Capture the cell that displays the provided text and extract its (X, Y) central coordinate. 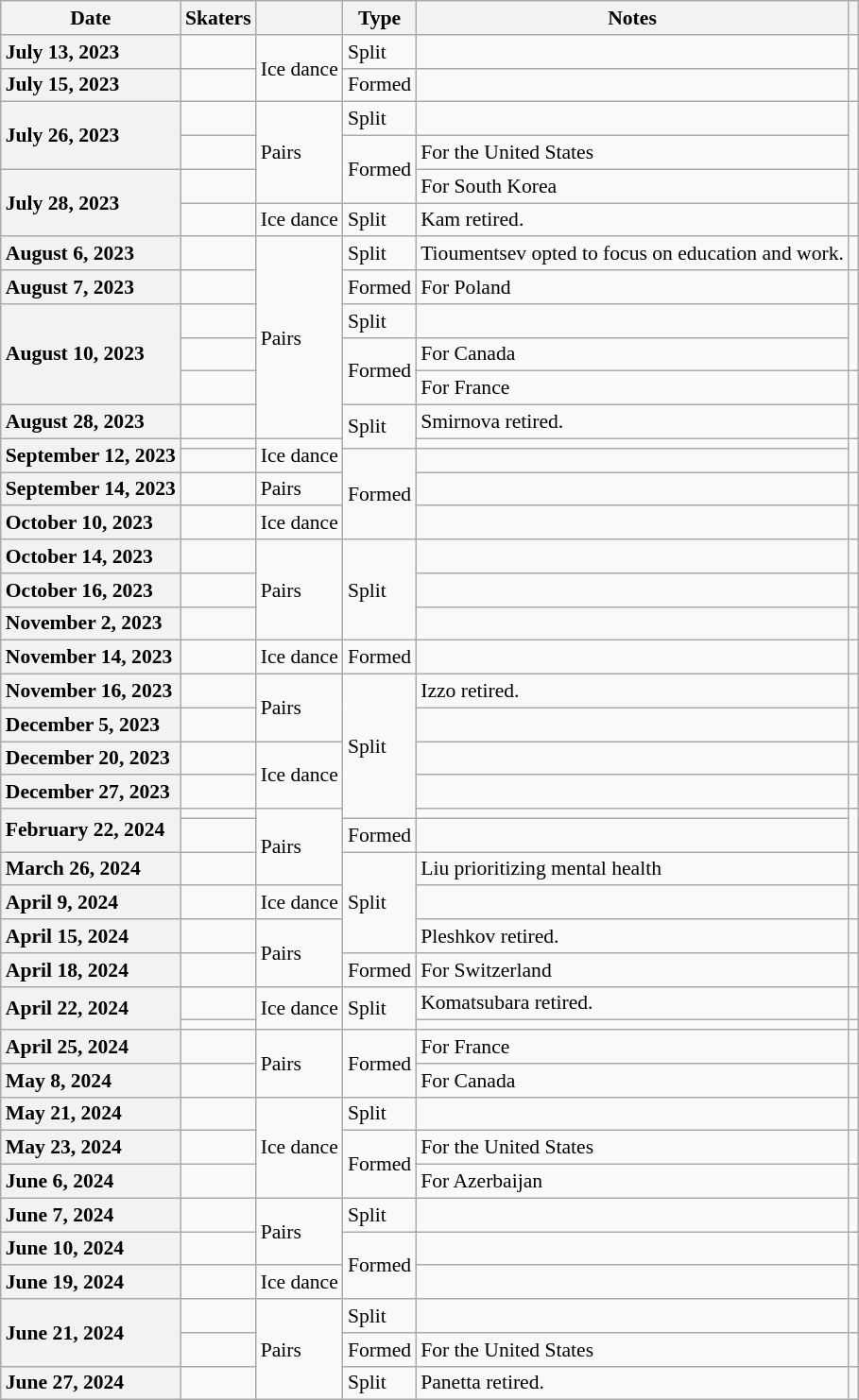
Type (380, 18)
October 16, 2023 (91, 590)
August 28, 2023 (91, 422)
October 10, 2023 (91, 523)
July 26, 2023 (91, 136)
March 26, 2024 (91, 869)
Date (91, 18)
Kam retired. (632, 220)
June 19, 2024 (91, 1283)
November 14, 2023 (91, 657)
October 14, 2023 (91, 556)
August 10, 2023 (91, 355)
June 6, 2024 (91, 1182)
Skaters (218, 18)
For Poland (632, 287)
Smirnova retired. (632, 422)
December 27, 2023 (91, 793)
Tioumentsev opted to focus on education and work. (632, 254)
July 13, 2023 (91, 52)
July 15, 2023 (91, 85)
April 18, 2024 (91, 970)
September 12, 2023 (91, 455)
April 22, 2024 (91, 1008)
April 9, 2024 (91, 903)
September 14, 2023 (91, 489)
February 22, 2024 (91, 830)
June 27, 2024 (91, 1383)
June 10, 2024 (91, 1249)
Panetta retired. (632, 1383)
July 28, 2023 (91, 202)
May 23, 2024 (91, 1148)
December 20, 2023 (91, 759)
For Azerbaijan (632, 1182)
June 7, 2024 (91, 1215)
Komatsubara retired. (632, 1003)
April 25, 2024 (91, 1047)
For Switzerland (632, 970)
August 7, 2023 (91, 287)
Izzo retired. (632, 691)
Liu prioritizing mental health (632, 869)
November 2, 2023 (91, 623)
August 6, 2023 (91, 254)
Notes (632, 18)
Pleshkov retired. (632, 936)
April 15, 2024 (91, 936)
June 21, 2024 (91, 1332)
November 16, 2023 (91, 691)
May 21, 2024 (91, 1114)
May 8, 2024 (91, 1081)
December 5, 2023 (91, 725)
For South Korea (632, 186)
